Identify which cell holds the provided text, then report its (X, Y) central coordinate. 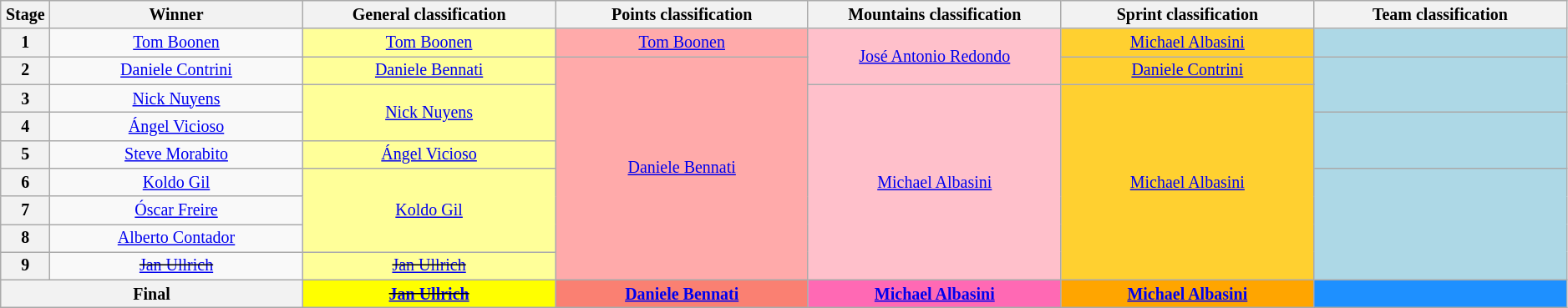
General classification (429, 15)
Team classification (1440, 15)
5 (25, 154)
8 (25, 239)
4 (25, 127)
Winner (177, 15)
José Antonio Redondo (934, 57)
Mountains classification (934, 15)
Sprint classification (1188, 15)
Steve Morabito (177, 154)
1 (25, 43)
2 (25, 70)
7 (25, 210)
Stage (25, 15)
Óscar Freire (177, 210)
Final (152, 294)
6 (25, 182)
9 (25, 265)
Alberto Contador (177, 239)
Points classification (682, 15)
3 (25, 98)
